Search for the cell housing the specified text and yield its [X, Y] center coordinate. 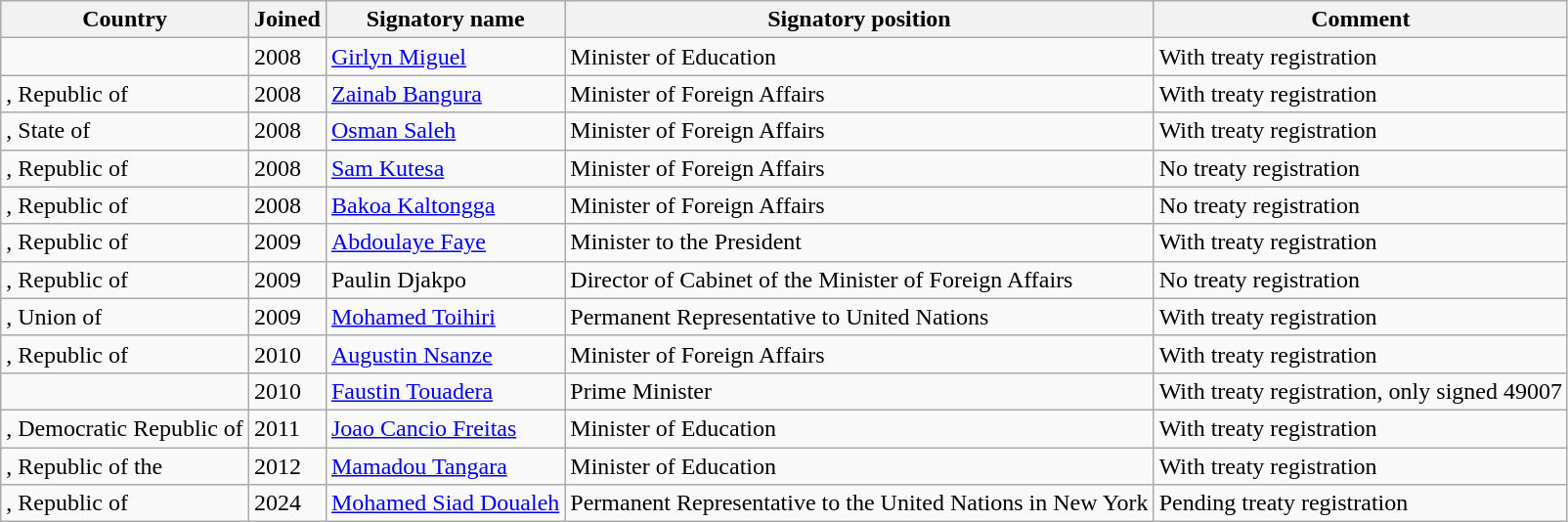
Director of Cabinet of the Minister of Foreign Affairs [859, 280]
, Democratic Republic of [125, 428]
Permanent Representative to the United Nations in New York [859, 503]
Paulin Djakpo [445, 280]
With treaty registration, only signed 49007 [1361, 391]
Signatory position [859, 20]
Mohamed Toihiri [445, 317]
, State of [125, 131]
2012 [287, 466]
Country [125, 20]
Prime Minister [859, 391]
Augustin Nsanze [445, 354]
Signatory name [445, 20]
Osman Saleh [445, 131]
Zainab Bangura [445, 94]
Girlyn Miguel [445, 57]
Joined [287, 20]
Faustin Touadera [445, 391]
Bakoa Kaltongga [445, 205]
Abdoulaye Faye [445, 242]
2024 [287, 503]
Minister to the President [859, 242]
, Republic of the [125, 466]
Pending treaty registration [1361, 503]
Comment [1361, 20]
Permanent Representative to United Nations [859, 317]
Sam Kutesa [445, 168]
Mamadou Tangara [445, 466]
Joao Cancio Freitas [445, 428]
Mohamed Siad Doualeh [445, 503]
, Union of [125, 317]
2011 [287, 428]
